Output the (X, Y) coordinate of the center of the cell containing the given text.  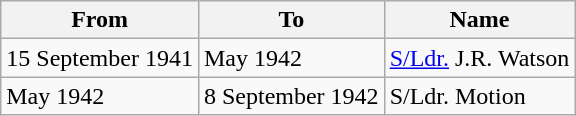
15 September 1941 (100, 58)
8 September 1942 (291, 96)
From (100, 20)
S/Ldr. J.R. Watson (480, 58)
S/Ldr. Motion (480, 96)
To (291, 20)
Name (480, 20)
